Extract the (X, Y) coordinate from the center of the cell holding the provided text.  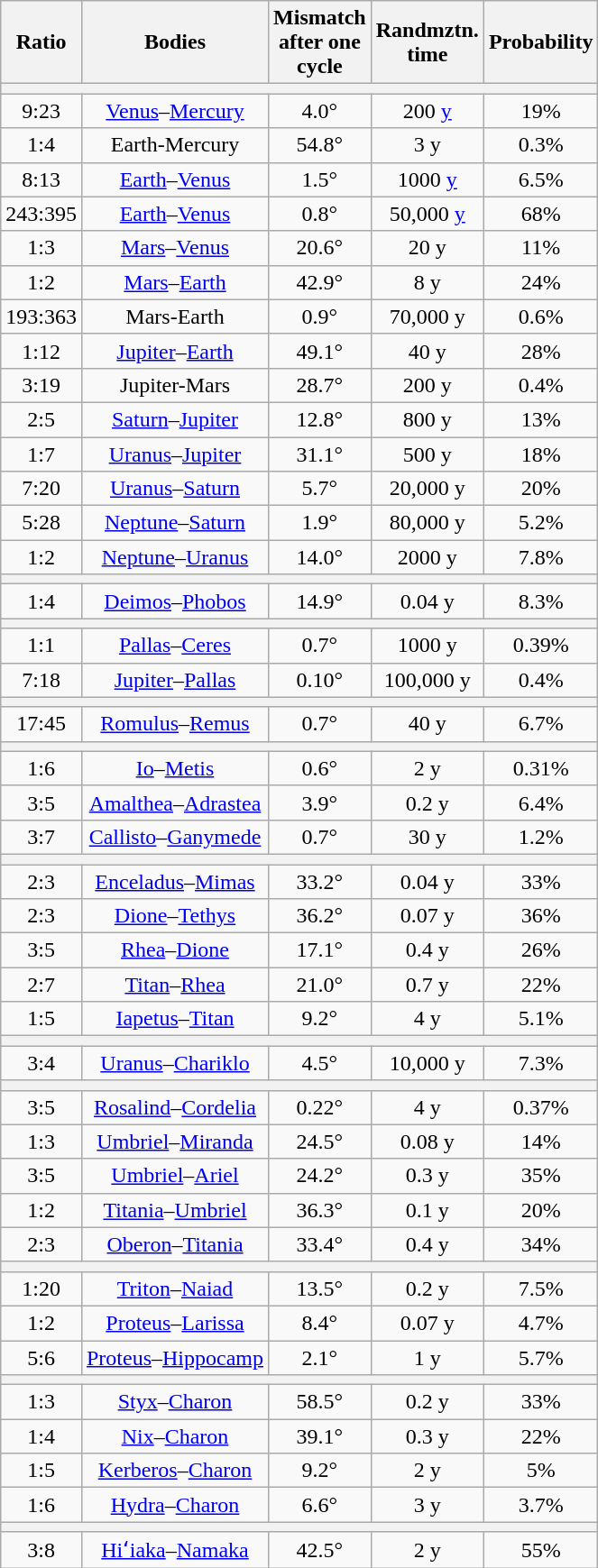
Saturn–Jupiter (175, 419)
243:395 (41, 214)
2000 y (428, 557)
Randmztn.time (428, 42)
3:7 (41, 837)
Umbriel–Miranda (175, 1142)
24.2° (320, 1176)
58.5° (320, 1402)
1.9° (320, 523)
Proteus–Larissa (175, 1323)
8.4° (320, 1323)
Rosalind–Cordelia (175, 1107)
Iapetus–Titan (175, 1019)
35% (541, 1176)
20.6° (320, 248)
Romulus–Remus (175, 724)
0.6° (320, 768)
Venus–Mercury (175, 111)
36.2° (320, 916)
12.8° (320, 419)
0.37% (541, 1107)
30 y (428, 837)
2:7 (41, 985)
Enceladus–Mimas (175, 881)
Nix–Charon (175, 1436)
24.5° (320, 1142)
Jupiter–Earth (175, 351)
8.3% (541, 601)
1:1 (41, 646)
0.6% (541, 316)
0.8° (320, 214)
Rhea–Dione (175, 950)
18% (541, 454)
68% (541, 214)
28.7° (320, 385)
Pallas–Ceres (175, 646)
Titan–Rhea (175, 985)
5:6 (41, 1357)
Mismatchafter onecycle (320, 42)
7:20 (41, 489)
Styx–Charon (175, 1402)
70,000 y (428, 316)
7.5% (541, 1288)
33.2° (320, 881)
39.1° (320, 1436)
24% (541, 282)
Titania–Umbriel (175, 1210)
5.7% (541, 1357)
4.5° (320, 1063)
Mars–Venus (175, 248)
Neptune–Uranus (175, 557)
0.9° (320, 316)
21.0° (320, 985)
Bodies (175, 42)
Ratio (41, 42)
54.8° (320, 145)
3.7% (541, 1505)
Hydra–Charon (175, 1505)
1 y (428, 1357)
13% (541, 419)
13.5° (320, 1288)
6.4% (541, 802)
0.08 y (428, 1142)
31.1° (320, 454)
Mars–Earth (175, 282)
42.9° (320, 282)
6.5% (541, 179)
193:363 (41, 316)
Neptune–Saturn (175, 523)
17:45 (41, 724)
17.1° (320, 950)
Jupiter-Mars (175, 385)
3.9° (320, 802)
Kerberos–Charon (175, 1471)
0.31% (541, 768)
0.3% (541, 145)
50,000 y (428, 214)
0.39% (541, 646)
Mars-Earth (175, 316)
8 y (428, 282)
5.1% (541, 1019)
5.7° (320, 489)
8:13 (41, 179)
500 y (428, 454)
Uranus–Chariklo (175, 1063)
0.10° (320, 680)
49.1° (320, 351)
14.9° (320, 601)
Io–Metis (175, 768)
0.1 y (428, 1210)
Jupiter–Pallas (175, 680)
14% (541, 1142)
1:7 (41, 454)
800 y (428, 419)
36% (541, 916)
3:19 (41, 385)
7.8% (541, 557)
42.5° (320, 1550)
Amalthea–Adrastea (175, 802)
Probability (541, 42)
36.3° (320, 1210)
19% (541, 111)
Umbriel–Ariel (175, 1176)
5% (541, 1471)
80,000 y (428, 523)
34% (541, 1244)
5:28 (41, 523)
1.5° (320, 179)
Oberon–Titania (175, 1244)
Deimos–Phobos (175, 601)
Uranus–Saturn (175, 489)
Dione–Tethys (175, 916)
11% (541, 248)
6.7% (541, 724)
7.3% (541, 1063)
9:23 (41, 111)
7:18 (41, 680)
Uranus–Jupiter (175, 454)
Proteus–Hippocamp (175, 1357)
Earth-Mercury (175, 145)
0.22° (320, 1107)
3:4 (41, 1063)
55% (541, 1550)
33.4° (320, 1244)
1:12 (41, 351)
4.0° (320, 111)
3:8 (41, 1550)
100,000 y (428, 680)
20 y (428, 248)
1.2% (541, 837)
28% (541, 351)
2:5 (41, 419)
0.7 y (428, 985)
14.0° (320, 557)
Triton–Naiad (175, 1288)
6.6° (320, 1505)
26% (541, 950)
Callisto–Ganymede (175, 837)
4.7% (541, 1323)
1:20 (41, 1288)
5.2% (541, 523)
20,000 y (428, 489)
Hiʻiaka–Namaka (175, 1550)
2.1° (320, 1357)
10,000 y (428, 1063)
